Scan for the cell matching the given text and deliver its (X, Y) coordinate at center. 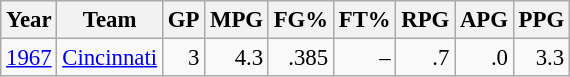
– (364, 58)
1967 (29, 58)
.0 (484, 58)
4.3 (237, 58)
.7 (426, 58)
APG (484, 20)
FG% (300, 20)
Cincinnati (110, 58)
FT% (364, 20)
Year (29, 20)
.385 (300, 58)
RPG (426, 20)
Team (110, 20)
3 (183, 58)
GP (183, 20)
3.3 (541, 58)
MPG (237, 20)
PPG (541, 20)
